For the text-containing cell, return its midpoint in (X, Y) coordinate format. 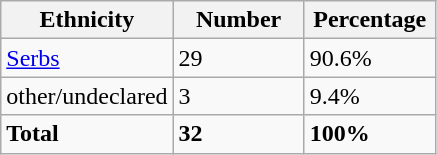
Ethnicity (87, 20)
Serbs (87, 58)
32 (238, 134)
Percentage (370, 20)
9.4% (370, 96)
Total (87, 134)
other/undeclared (87, 96)
29 (238, 58)
Number (238, 20)
90.6% (370, 58)
3 (238, 96)
100% (370, 134)
